Locate the cell with the specified text and output its (x, y) center coordinate. 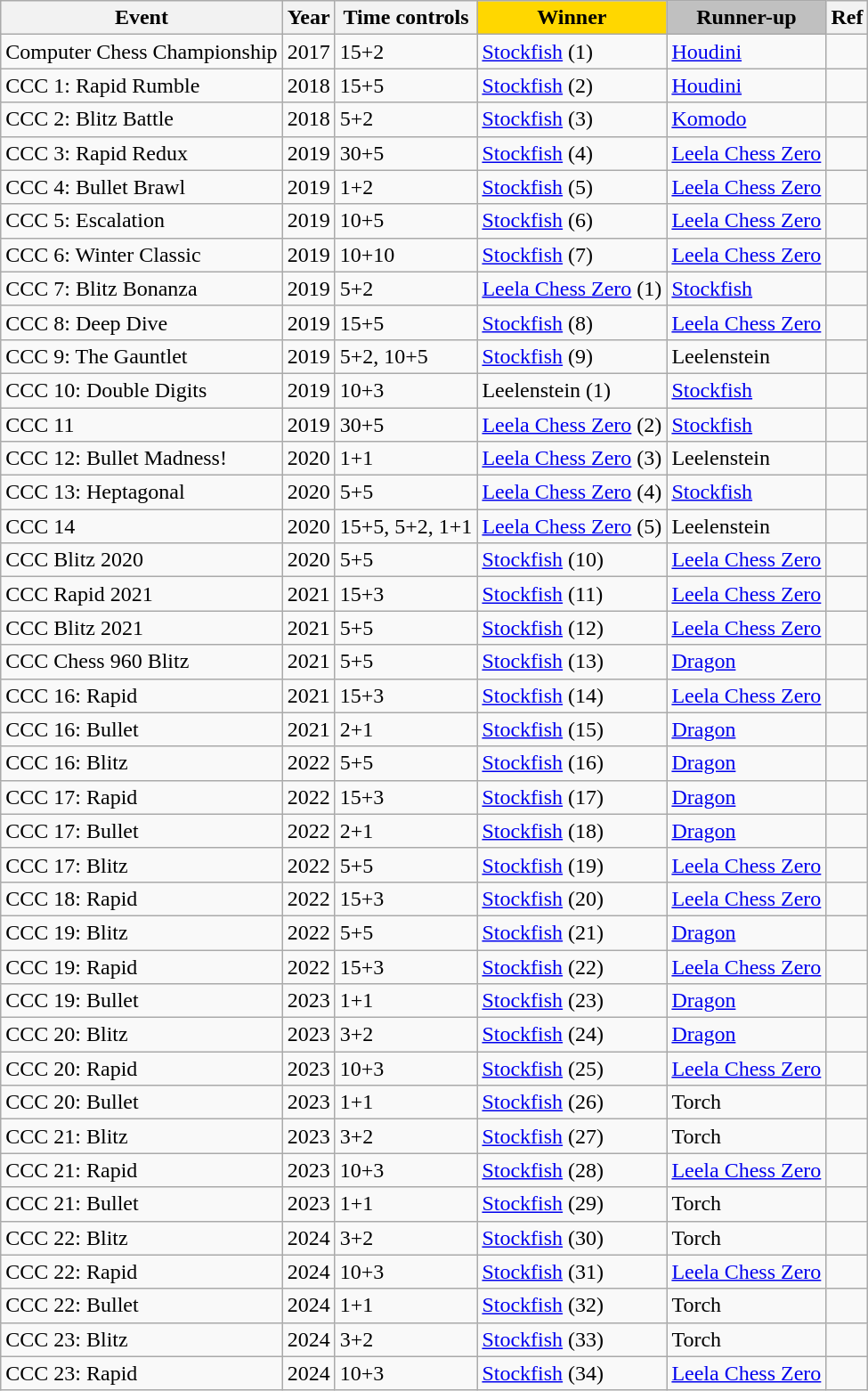
CCC 19: Bullet (142, 1001)
Stockfish (32) (572, 1306)
Ref (848, 18)
CCC 7: Blitz Bonanza (142, 289)
Time controls (406, 18)
Stockfish (3) (572, 119)
Computer Chess Championship (142, 52)
CCC 4: Bullet Brawl (142, 187)
Leela Chess Zero (2) (572, 425)
CCC 11 (142, 425)
CCC 14 (142, 526)
CCC 21: Blitz (142, 1136)
CCC Rapid 2021 (142, 594)
CCC 3: Rapid Redux (142, 153)
CCC 21: Bullet (142, 1204)
Stockfish (31) (572, 1272)
10+10 (406, 255)
Stockfish (17) (572, 797)
Leela Chess Zero (3) (572, 459)
Stockfish (12) (572, 628)
1+2 (406, 187)
CCC 12: Bullet Madness! (142, 459)
Stockfish (5) (572, 187)
CCC 9: The Gauntlet (142, 356)
CCC 16: Bullet (142, 729)
CCC 6: Winter Classic (142, 255)
CCC 17: Rapid (142, 797)
CCC Chess 960 Blitz (142, 662)
Stockfish (1) (572, 52)
CCC 22: Rapid (142, 1272)
CCC 16: Blitz (142, 763)
Stockfish (4) (572, 153)
CCC 23: Rapid (142, 1373)
Leela Chess Zero (4) (572, 492)
Stockfish (16) (572, 763)
CCC Blitz 2020 (142, 560)
CCC 19: Rapid (142, 966)
Stockfish (14) (572, 695)
Stockfish (13) (572, 662)
Stockfish (28) (572, 1170)
Leelenstein (1) (572, 390)
Stockfish (29) (572, 1204)
Stockfish (23) (572, 1001)
Stockfish (34) (572, 1373)
15+2 (406, 52)
Stockfish (8) (572, 322)
Year (308, 18)
10+5 (406, 221)
CCC 13: Heptagonal (142, 492)
15+5, 5+2, 1+1 (406, 526)
2017 (308, 52)
CCC 22: Blitz (142, 1238)
CCC 8: Deep Dive (142, 322)
Runner-up (746, 18)
CCC 23: Blitz (142, 1339)
Stockfish (9) (572, 356)
Stockfish (18) (572, 831)
CCC 19: Blitz (142, 932)
CCC 22: Bullet (142, 1306)
Winner (572, 18)
CCC Blitz 2021 (142, 628)
Stockfish (6) (572, 221)
Stockfish (10) (572, 560)
Event (142, 18)
CCC 5: Escalation (142, 221)
CCC 20: Blitz (142, 1035)
CCC 20: Rapid (142, 1069)
CCC 1: Rapid Rumble (142, 85)
Stockfish (15) (572, 729)
Stockfish (22) (572, 966)
CCC 18: Rapid (142, 899)
Stockfish (11) (572, 594)
Stockfish (26) (572, 1102)
CCC 20: Bullet (142, 1102)
CCC 16: Rapid (142, 695)
Stockfish (2) (572, 85)
Stockfish (21) (572, 932)
Stockfish (33) (572, 1339)
Stockfish (19) (572, 865)
CCC 17: Bullet (142, 831)
Leela Chess Zero (1) (572, 289)
Stockfish (30) (572, 1238)
Stockfish (7) (572, 255)
Stockfish (27) (572, 1136)
CCC 17: Blitz (142, 865)
5+2, 10+5 (406, 356)
CCC 21: Rapid (142, 1170)
CCC 2: Blitz Battle (142, 119)
CCC 10: Double Digits (142, 390)
Stockfish (24) (572, 1035)
Leela Chess Zero (5) (572, 526)
Stockfish (20) (572, 899)
Komodo (746, 119)
Stockfish (25) (572, 1069)
